Search for the cell housing the specified text and yield its [X, Y] center coordinate. 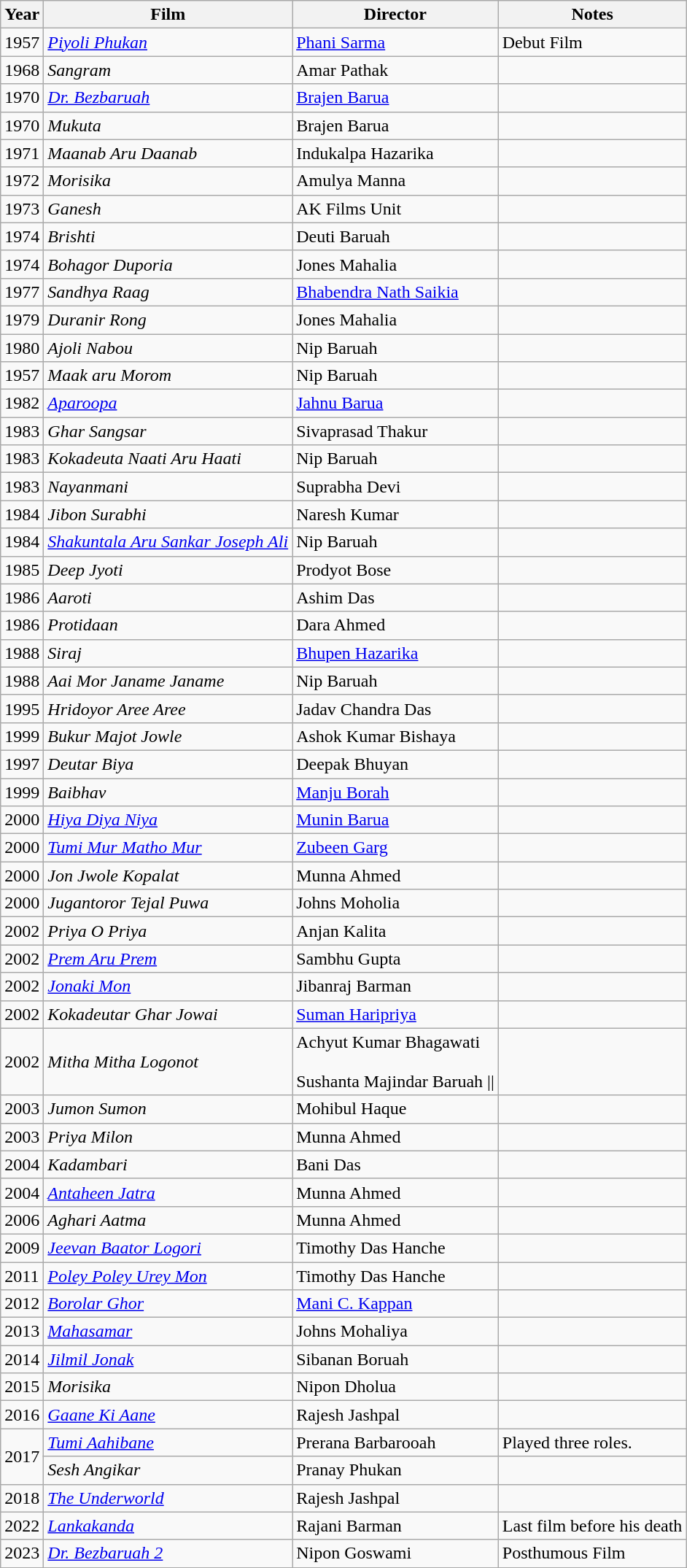
Sambhu Gupta [395, 959]
Amar Pathak [395, 70]
Mani C. Kappan [395, 1304]
Prem Aru Prem [168, 959]
Jonaki Mon [168, 986]
Aparoopa [168, 403]
Indukalpa Hazarika [395, 153]
Sesh Angikar [168, 1470]
Jibon Surabhi [168, 514]
1979 [22, 320]
1985 [22, 570]
Manju Borah [395, 792]
Played three roles. [592, 1443]
Ganesh [168, 209]
Priya O Priya [168, 931]
Prodyot Bose [395, 570]
Jugantoror Tejal Puwa [168, 903]
Pranay Phukan [395, 1470]
Borolar Ghor [168, 1304]
Jeevan Baator Logori [168, 1248]
Tumi Mur Matho Mur [168, 848]
Nipon Goswami [395, 1553]
Aaroti [168, 598]
Bani Das [395, 1165]
Mitha Mitha Logonot [168, 1062]
2015 [22, 1387]
Bhabendra Nath Saikia [395, 292]
Amulya Manna [395, 181]
Priya Milon [168, 1137]
Sivaprasad Thakur [395, 431]
2016 [22, 1415]
Maak aru Morom [168, 376]
Aai Mor Janame Janame [168, 681]
1973 [22, 209]
Sangram [168, 70]
1977 [22, 292]
Prerana Barbarooah [395, 1443]
Mahasamar [168, 1332]
2017 [22, 1456]
Achyut Kumar BhagawatiSushanta Majindar Baruah || [395, 1062]
Hridoyor Aree Aree [168, 708]
Siraj [168, 653]
Bhupen Hazarika [395, 653]
Bohagor Duporia [168, 264]
Posthumous Film [592, 1553]
Kadambari [168, 1165]
The Underworld [168, 1498]
Poley Poley Urey Mon [168, 1276]
1968 [22, 70]
Jumon Sumon [168, 1109]
Kokadeuta Naati Aru Haati [168, 459]
2009 [22, 1248]
Johns Mohaliya [395, 1332]
Lankakanda [168, 1526]
Sibanan Boruah [395, 1359]
1980 [22, 348]
2022 [22, 1526]
Bukur Majot Jowle [168, 736]
Jilmil Jonak [168, 1359]
Ghar Sangsar [168, 431]
Brishti [168, 236]
Piyoli Phukan [168, 42]
Nipon Dholua [395, 1387]
Director [395, 15]
Johns Moholia [395, 903]
Duranir Rong [168, 320]
Mohibul Haque [395, 1109]
Munin Barua [395, 820]
2014 [22, 1359]
Jadav Chandra Das [395, 708]
Mukuta [168, 125]
2011 [22, 1276]
Film [168, 15]
2012 [22, 1304]
Dr. Bezbaruah [168, 98]
Deuti Baruah [395, 236]
Jibanraj Barman [395, 986]
Jahnu Barua [395, 403]
Baibhav [168, 792]
Ajoli Nabou [168, 348]
2018 [22, 1498]
Phani Sarma [395, 42]
2013 [22, 1332]
1982 [22, 403]
1997 [22, 764]
2006 [22, 1220]
Ashim Das [395, 598]
2023 [22, 1553]
Deepak Bhuyan [395, 764]
AK Films Unit [395, 209]
Antaheen Jatra [168, 1192]
Last film before his death [592, 1526]
1971 [22, 153]
Protidaan [168, 625]
1995 [22, 708]
Dr. Bezbaruah 2 [168, 1553]
Sandhya Raag [168, 292]
Gaane Ki Aane [168, 1415]
Ashok Kumar Bishaya [395, 736]
Deutar Biya [168, 764]
Kokadeutar Ghar Jowai [168, 1014]
Hiya Diya Niya [168, 820]
Zubeen Garg [395, 848]
Jon Jwole Kopalat [168, 876]
Shakuntala Aru Sankar Joseph Ali [168, 542]
Naresh Kumar [395, 514]
Rajani Barman [395, 1526]
Maanab Aru Daanab [168, 153]
Year [22, 15]
Debut Film [592, 42]
Notes [592, 15]
Nayanmani [168, 487]
Dara Ahmed [395, 625]
Aghari Aatma [168, 1220]
Tumi Aahibane [168, 1443]
Anjan Kalita [395, 931]
1972 [22, 181]
Suman Haripriya [395, 1014]
Suprabha Devi [395, 487]
Deep Jyoti [168, 570]
